Scan for the cell matching the given text and deliver its (x, y) coordinate at center. 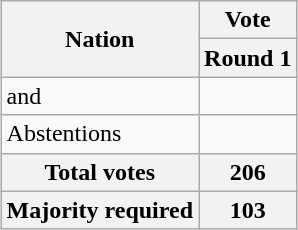
206 (248, 172)
Abstentions (100, 134)
103 (248, 210)
Total votes (100, 172)
Majority required (100, 210)
Round 1 (248, 58)
and (100, 96)
Nation (100, 39)
Vote (248, 20)
